Detect which cell encompasses the target text, then output its [X, Y] center coordinate. 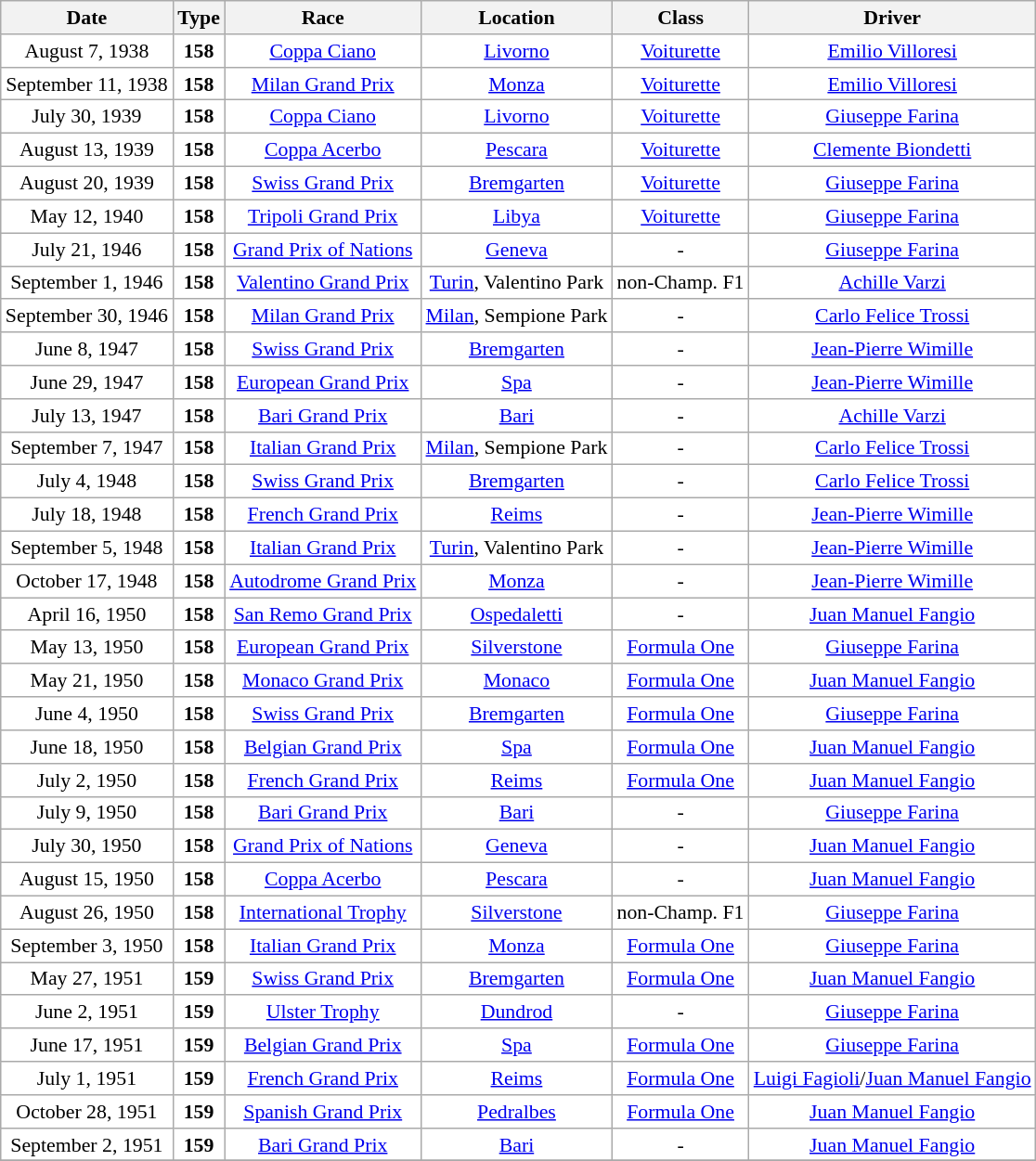
April 16, 1950 [87, 613]
July 9, 1950 [87, 813]
June 18, 1950 [87, 746]
May 21, 1950 [87, 680]
Clemente Biondetti [893, 149]
Class [680, 17]
Luigi Fagioli/Juan Manuel Fangio [893, 1077]
June 4, 1950 [87, 713]
July 30, 1950 [87, 845]
Ulster Trophy [323, 1012]
Ospedaletti [516, 613]
July 18, 1948 [87, 514]
October 28, 1951 [87, 1111]
Type [199, 17]
August 26, 1950 [87, 912]
Race [323, 17]
July 2, 1950 [87, 780]
July 13, 1947 [87, 415]
August 20, 1939 [87, 183]
Location [516, 17]
July 21, 1946 [87, 249]
San Remo Grand Prix [323, 613]
August 15, 1950 [87, 879]
Tripoli Grand Prix [323, 216]
May 27, 1951 [87, 978]
September 30, 1946 [87, 316]
Dundrod [516, 1012]
October 17, 1948 [87, 581]
September 1, 1946 [87, 282]
Pedralbes [516, 1111]
June 2, 1951 [87, 1012]
September 11, 1938 [87, 84]
July 1, 1951 [87, 1077]
July 30, 1939 [87, 116]
Date [87, 17]
May 12, 1940 [87, 216]
September 2, 1951 [87, 1144]
Spanish Grand Prix [323, 1111]
May 13, 1950 [87, 647]
Autodrome Grand Prix [323, 581]
June 29, 1947 [87, 381]
August 7, 1938 [87, 50]
July 4, 1948 [87, 481]
Monaco [516, 680]
September 3, 1950 [87, 945]
Libya [516, 216]
International Trophy [323, 912]
Driver [893, 17]
June 17, 1951 [87, 1045]
September 5, 1948 [87, 548]
August 13, 1939 [87, 149]
Valentino Grand Prix [323, 282]
June 8, 1947 [87, 348]
Monaco Grand Prix [323, 680]
September 7, 1947 [87, 448]
